Extract the (X, Y) coordinate from the center of the cell holding the provided text.  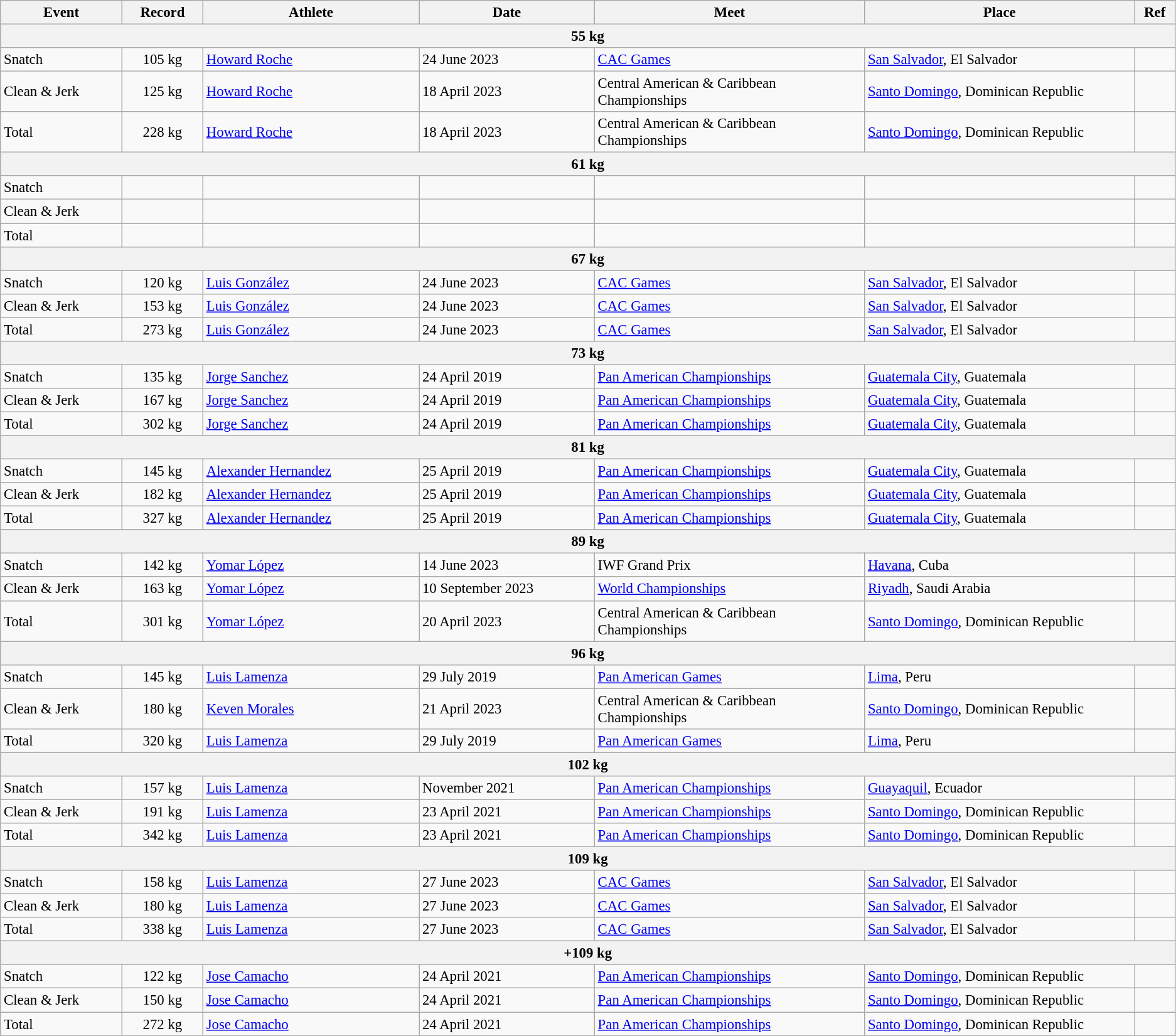
Date (507, 13)
20 April 2023 (507, 621)
338 kg (162, 929)
228 kg (162, 132)
14 June 2023 (507, 565)
327 kg (162, 518)
105 kg (162, 60)
89 kg (588, 542)
Riyadh, Saudi Arabia (1000, 589)
Havana, Cuba (1000, 565)
342 kg (162, 835)
163 kg (162, 589)
21 April 2023 (507, 709)
Event (61, 13)
109 kg (588, 859)
158 kg (162, 882)
167 kg (162, 400)
150 kg (162, 1000)
+109 kg (588, 953)
61 kg (588, 164)
135 kg (162, 376)
96 kg (588, 653)
182 kg (162, 494)
55 kg (588, 36)
67 kg (588, 259)
302 kg (162, 424)
273 kg (162, 329)
102 kg (588, 764)
142 kg (162, 565)
272 kg (162, 1024)
IWF Grand Prix (729, 565)
10 September 2023 (507, 589)
81 kg (588, 447)
153 kg (162, 306)
World Championships (729, 589)
Record (162, 13)
73 kg (588, 353)
November 2021 (507, 788)
122 kg (162, 977)
125 kg (162, 92)
301 kg (162, 621)
320 kg (162, 741)
120 kg (162, 282)
Meet (729, 13)
157 kg (162, 788)
191 kg (162, 811)
Place (1000, 13)
Athlete (311, 13)
Guayaquil, Ecuador (1000, 788)
Ref (1155, 13)
Keven Morales (311, 709)
